Detect which cell encompasses the target text, then output its [X, Y] center coordinate. 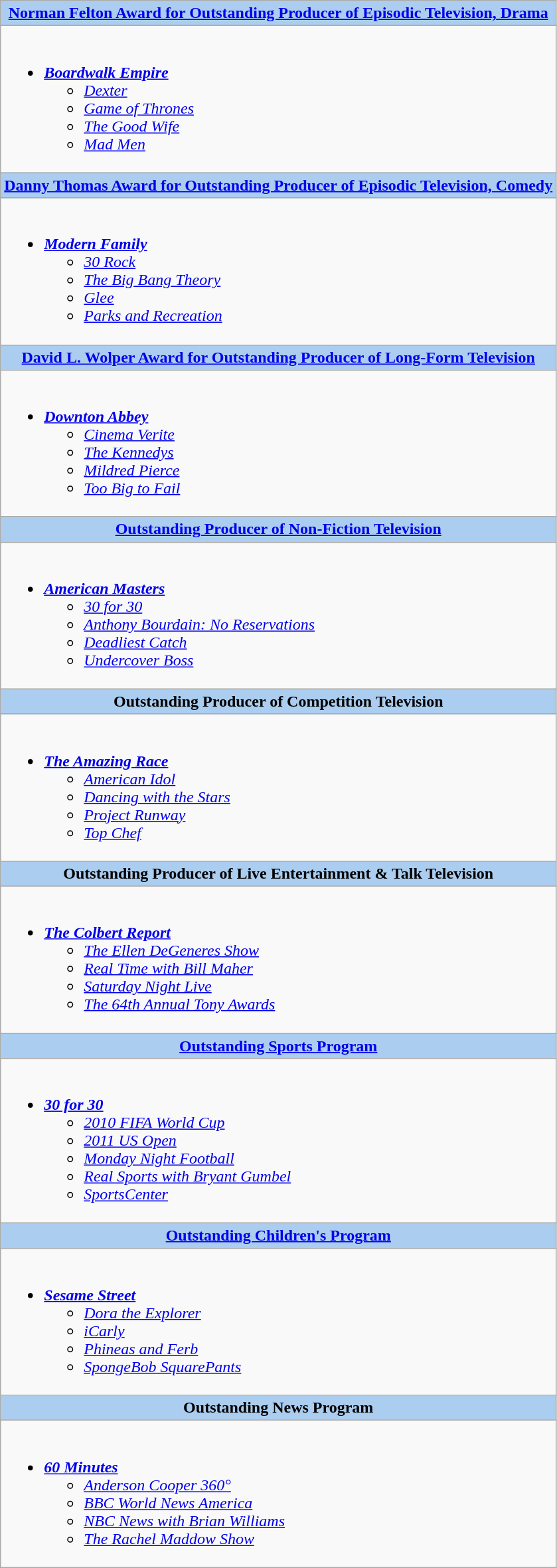
Modern Family30 RockThe Big Bang TheoryGleeParks and Recreation [279, 271]
Outstanding Producer of Competition Television [279, 701]
Outstanding Producer of Live Entertainment & Talk Television [279, 873]
30 for 302010 FIFA World Cup2011 US OpenMonday Night FootballReal Sports with Bryant GumbelSportsCenter [279, 1141]
60 MinutesAnderson Cooper 360°BBC World News AmericaNBC News with Brian WilliamsThe Rachel Maddow Show [279, 1494]
Outstanding Sports Program [279, 1046]
American Masters30 for 30Anthony Bourdain: No ReservationsDeadliest CatchUndercover Boss [279, 615]
Sesame StreetDora the ExploreriCarlyPhineas and FerbSpongeBob SquarePants [279, 1322]
Outstanding News Program [279, 1408]
Outstanding Producer of Non-Fiction Television [279, 529]
Outstanding Children's Program [279, 1236]
Boardwalk EmpireDexterGame of ThronesThe Good WifeMad Men [279, 100]
David L. Wolper Award for Outstanding Producer of Long-Form Television [279, 357]
The Colbert ReportThe Ellen DeGeneres ShowReal Time with Bill MaherSaturday Night LiveThe 64th Annual Tony Awards [279, 959]
Downton AbbeyCinema VeriteThe KennedysMildred PierceToo Big to Fail [279, 444]
Norman Felton Award for Outstanding Producer of Episodic Television, Drama [279, 13]
The Amazing RaceAmerican IdolDancing with the StarsProject RunwayTop Chef [279, 788]
Danny Thomas Award for Outstanding Producer of Episodic Television, Comedy [279, 185]
